Search for the cell housing the specified text and yield its [x, y] center coordinate. 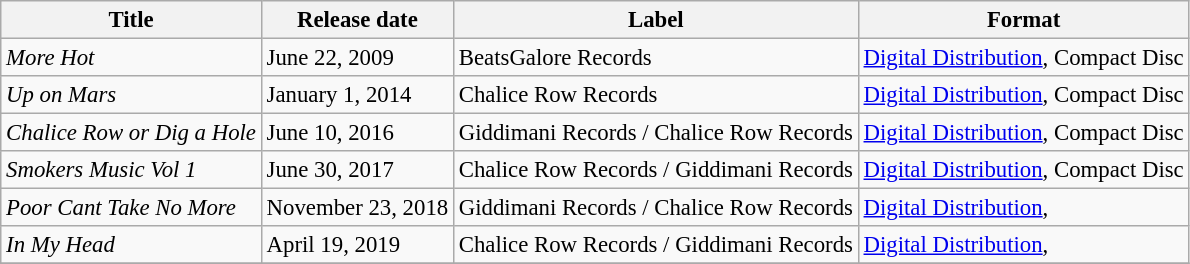
Release date [357, 20]
Poor Cant Take No More [132, 208]
More Hot [132, 58]
January 1, 2014 [357, 95]
April 19, 2019 [357, 245]
BeatsGalore Records [656, 58]
June 10, 2016 [357, 133]
Label [656, 20]
November 23, 2018 [357, 208]
Smokers Music Vol 1 [132, 170]
Chalice Row or Dig a Hole [132, 133]
Up on Mars [132, 95]
June 22, 2009 [357, 58]
In My Head [132, 245]
Title [132, 20]
June 30, 2017 [357, 170]
Chalice Row Records [656, 95]
Format [1024, 20]
